Locate the cell with the specified text and output its [X, Y] center coordinate. 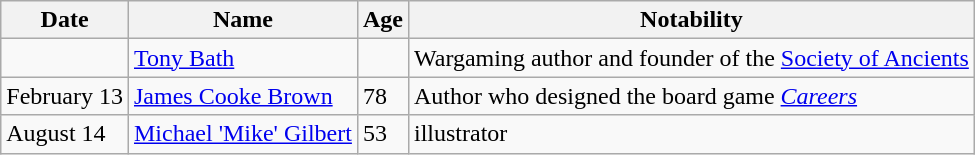
Wargaming author and founder of the Society of Ancients [691, 58]
Author who designed the board game Careers [691, 96]
53 [382, 134]
78 [382, 96]
February 13 [65, 96]
Tony Bath [242, 58]
Michael 'Mike' Gilbert [242, 134]
Notability [691, 20]
Date [65, 20]
James Cooke Brown [242, 96]
Age [382, 20]
Name [242, 20]
August 14 [65, 134]
illustrator [691, 134]
